For the text-containing cell, return its midpoint in (X, Y) coordinate format. 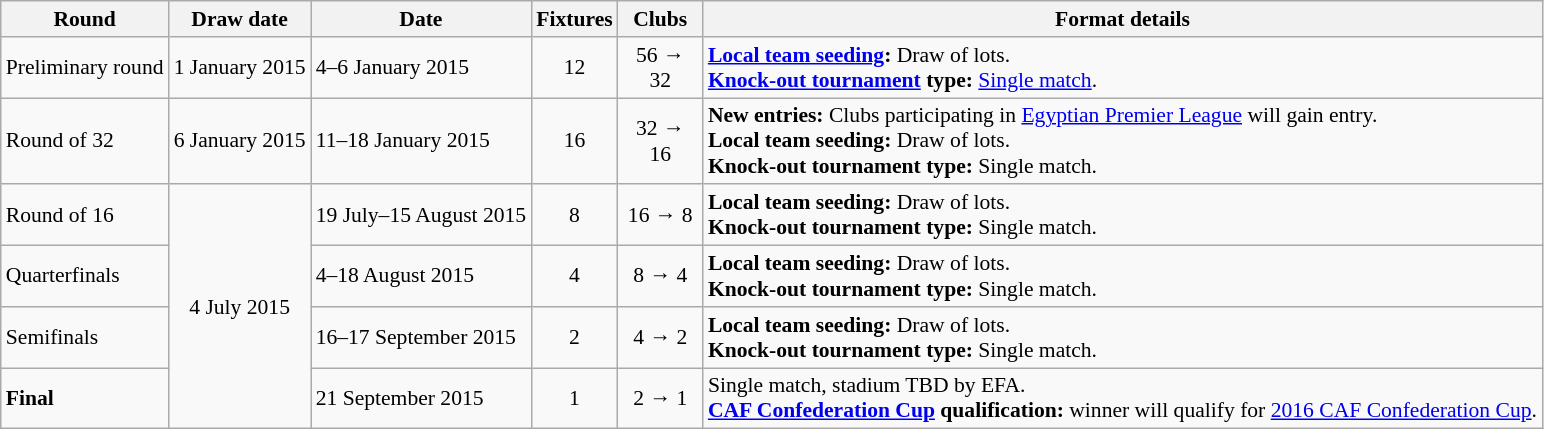
Round (85, 19)
Date (422, 19)
New entries: Clubs participating in Egyptian Premier League will gain entry.Local team seeding: Draw of lots.Knock-out tournament type: Single match. (1122, 142)
Round of 16 (85, 216)
Final (85, 398)
19 July–15 August 2015 (422, 216)
Quarterfinals (85, 276)
Fixtures (574, 19)
Format details (1122, 19)
6 January 2015 (240, 142)
16–17 September 2015 (422, 338)
32 → 16 (660, 142)
4–6 January 2015 (422, 68)
Draw date (240, 19)
4 → 2 (660, 338)
2 (574, 338)
2 → 1 (660, 398)
Semifinals (85, 338)
12 (574, 68)
16 (574, 142)
Preliminary round (85, 68)
4 (574, 276)
1 January 2015 (240, 68)
8 (574, 216)
Single match, stadium TBD by EFA.CAF Confederation Cup qualification: winner will qualify for 2016 CAF Confederation Cup. (1122, 398)
4–18 August 2015 (422, 276)
16 → 8 (660, 216)
Clubs (660, 19)
4 July 2015 (240, 307)
1 (574, 398)
Round of 32 (85, 142)
8 → 4 (660, 276)
56 → 32 (660, 68)
11–18 January 2015 (422, 142)
21 September 2015 (422, 398)
